Identify which cell holds the provided text, then report its (X, Y) central coordinate. 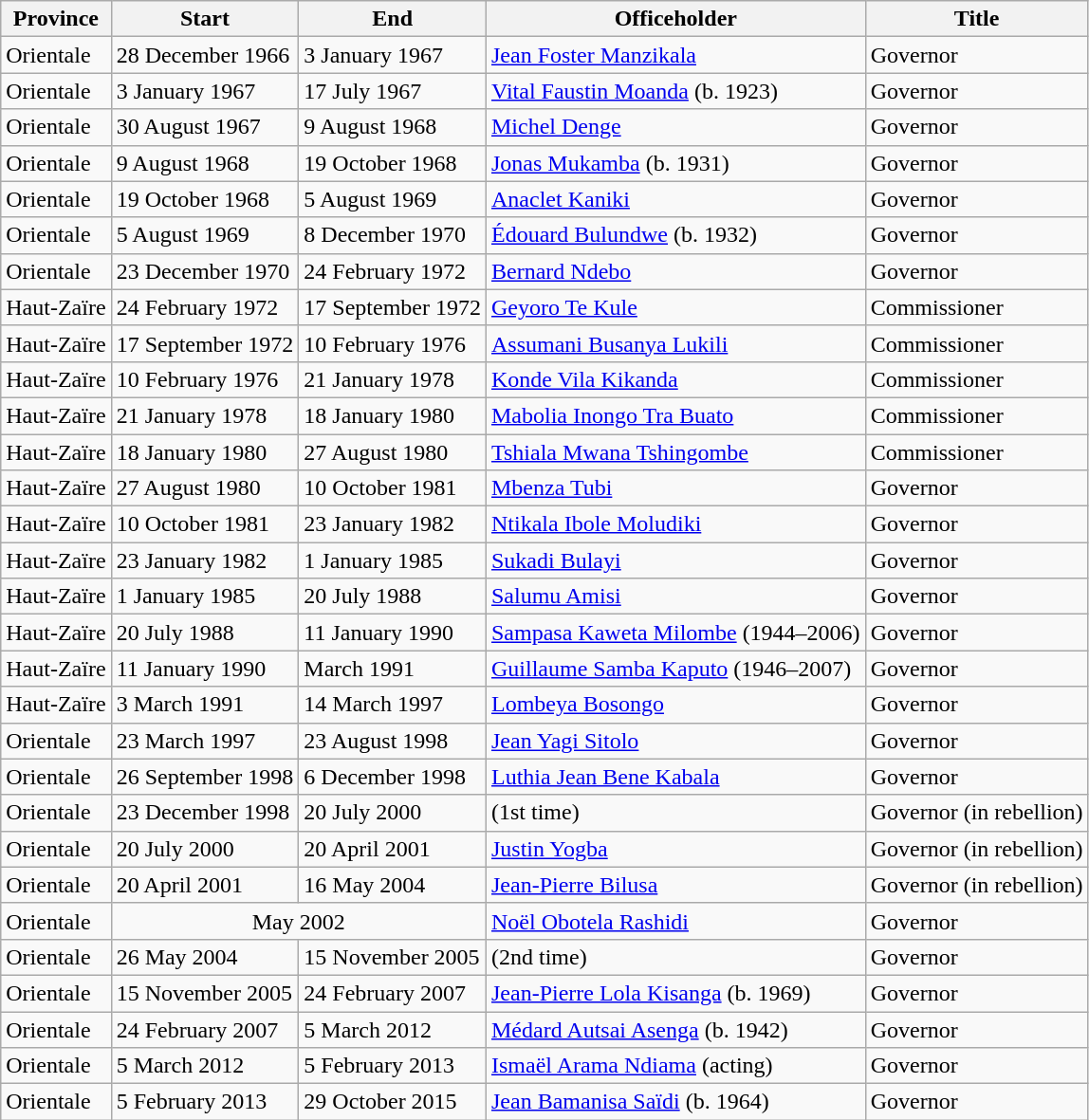
Guillaume Samba Kaputo (1946–2007) (675, 669)
Ismaël Arama Ndiama (acting) (675, 1066)
Jonas Mukamba (b. 1931) (675, 163)
Tshiala Mwana Tshingombe (675, 452)
Salumu Amisi (675, 597)
Anaclet Kaniki (675, 199)
Bernard Ndebo (675, 271)
Vital Faustin Moanda (b. 1923) (675, 91)
Justin Yogba (675, 849)
29 October 2015 (393, 1102)
28 December 1966 (205, 55)
Sampasa Kaweta Milombe (1944–2006) (675, 633)
3 March 1991 (205, 705)
23 March 1997 (205, 741)
Province (56, 19)
6 December 1998 (393, 777)
Jean Bamanisa Saïdi (b. 1964) (675, 1102)
Sukadi Bulayi (675, 560)
Mbenza Tubi (675, 488)
Lombeya Bosongo (675, 705)
Jean Foster Manzikala (675, 55)
Jean-Pierre Lola Kisanga (b. 1969) (675, 993)
Luthia Jean Bene Kabala (675, 777)
Édouard Bulundwe (b. 1932) (675, 235)
Officeholder (675, 19)
30 August 1967 (205, 127)
Michel Denge (675, 127)
End (393, 19)
26 September 1998 (205, 777)
Geyoro Te Kule (675, 307)
Médard Autsai Asenga (b. 1942) (675, 1029)
23 December 1998 (205, 813)
Noël Obotela Rashidi (675, 921)
26 May 2004 (205, 957)
8 December 1970 (393, 235)
(2nd time) (675, 957)
Konde Vila Kikanda (675, 379)
Title (977, 19)
(1st time) (675, 813)
23 December 1970 (205, 271)
Start (205, 19)
23 August 1998 (393, 741)
Jean-Pierre Bilusa (675, 885)
March 1991 (393, 669)
May 2002 (298, 921)
Assumani Busanya Lukili (675, 343)
17 July 1967 (393, 91)
Ntikala Ibole Moludiki (675, 524)
Jean Yagi Sitolo (675, 741)
Mabolia Inongo Tra Buato (675, 415)
16 May 2004 (393, 885)
14 March 1997 (393, 705)
